Locate the cell with the specified text and output its (X, Y) center coordinate. 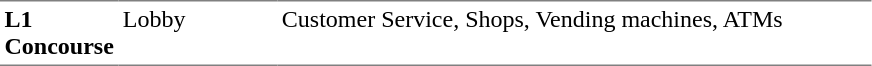
L1Concourse (59, 33)
Lobby (198, 33)
Customer Service, Shops, Vending machines, ATMs (574, 33)
